Pinpoint the cell where the given text exists, returning its [X, Y] midpoint coordinate. 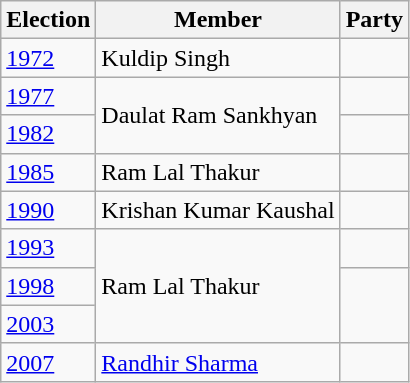
Krishan Kumar Kaushal [218, 210]
2007 [48, 362]
Kuldip Singh [218, 58]
Daulat Ram Sankhyan [218, 115]
Party [374, 20]
1972 [48, 58]
1982 [48, 134]
1993 [48, 248]
1990 [48, 210]
1985 [48, 172]
Randhir Sharma [218, 362]
Member [218, 20]
Election [48, 20]
1998 [48, 286]
2003 [48, 324]
1977 [48, 96]
